Capture the cell that displays the provided text and extract its [x, y] central coordinate. 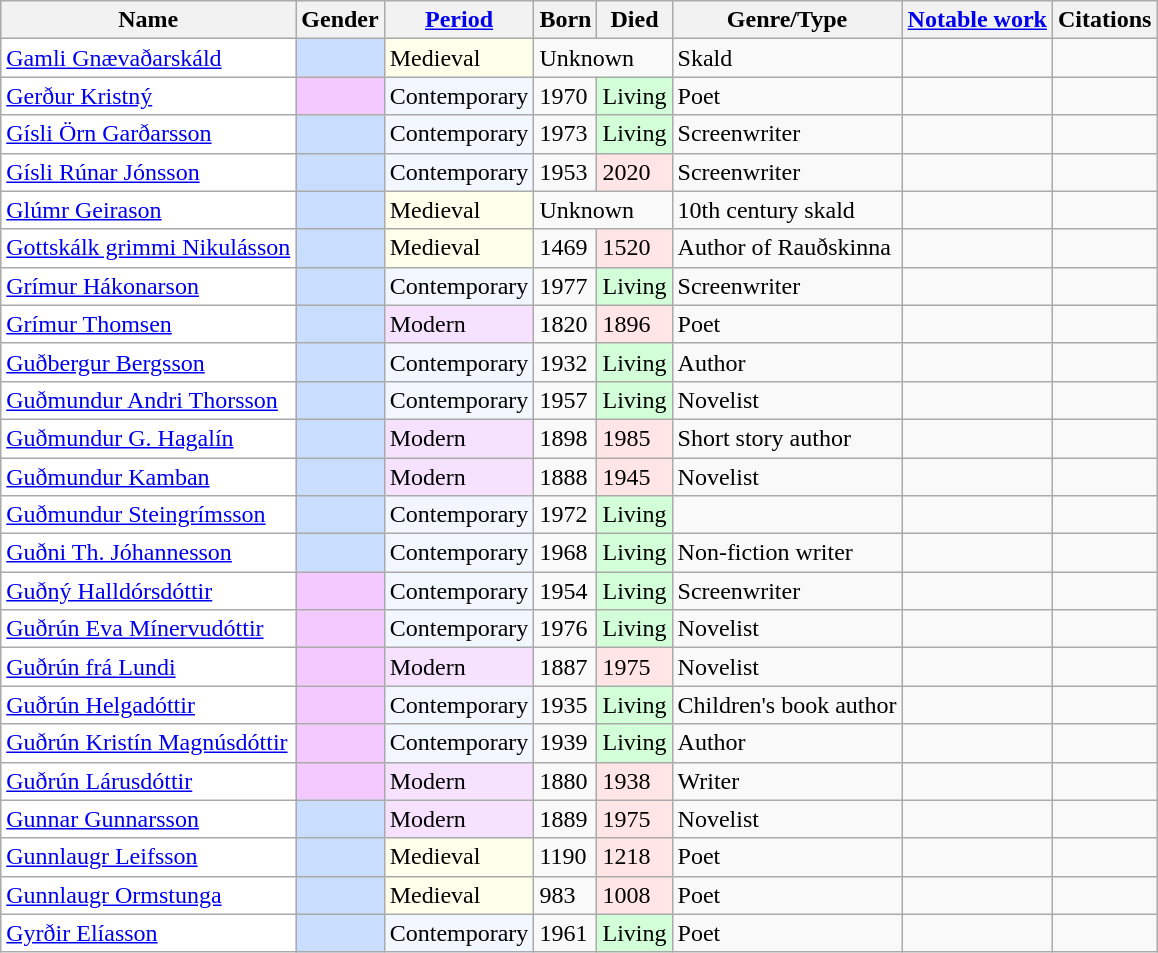
1985 [634, 438]
Children's book author [787, 705]
Citations [1104, 20]
Gunnar Gunnarsson [148, 819]
1469 [566, 248]
Gyrðir Elíasson [148, 933]
Guðmundur Steingrímsson [148, 515]
Grímur Hákonarson [148, 286]
1945 [634, 477]
1896 [634, 324]
Guðrún Helgadóttir [148, 705]
Period [459, 20]
1938 [634, 781]
Gamli Gnævaðarskáld [148, 58]
1957 [566, 400]
1935 [566, 705]
Glúmr Geirason [148, 210]
Grímur Thomsen [148, 324]
Gunnlaugr Leifsson [148, 857]
Guðný Halldórsdóttir [148, 591]
1977 [566, 286]
Non-fiction writer [787, 553]
1939 [566, 743]
1218 [634, 857]
1889 [566, 819]
Gerður Kristný [148, 96]
1970 [566, 96]
Skald [787, 58]
1898 [566, 438]
1190 [566, 857]
Guðrún Eva Mínervudóttir [148, 629]
Gottskálk grimmi Nikulásson [148, 248]
Guðbergur Bergsson [148, 362]
Guðrún frá Lundi [148, 667]
Guðni Th. Jóhannesson [148, 553]
1972 [566, 515]
1888 [566, 477]
1887 [566, 667]
Genre/Type [787, 20]
1954 [566, 591]
1932 [566, 362]
Died [634, 20]
Guðmundur Kamban [148, 477]
Gísli Rúnar Jónsson [148, 172]
Guðmundur Andri Thorsson [148, 400]
1820 [566, 324]
Born [566, 20]
Guðrún Lárusdóttir [148, 781]
Short story author [787, 438]
1008 [634, 895]
Writer [787, 781]
2020 [634, 172]
Guðmundur G. Hagalín [148, 438]
Gísli Örn Garðarsson [148, 134]
Gender [340, 20]
1953 [566, 172]
1880 [566, 781]
Name [148, 20]
1968 [566, 553]
1973 [566, 134]
1961 [566, 933]
Guðrún Kristín Magnúsdóttir [148, 743]
10th century skald [787, 210]
Gunnlaugr Ormstunga [148, 895]
1520 [634, 248]
Notable work [977, 20]
1976 [566, 629]
983 [566, 895]
Author of Rauðskinna [787, 248]
